Locate the cell with the specified text and output its (X, Y) center coordinate. 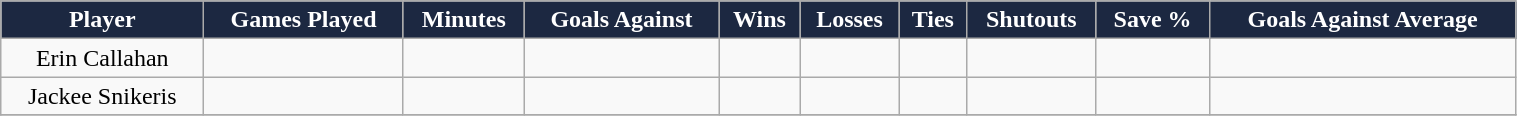
Save % (1152, 20)
Wins (760, 20)
Ties (933, 20)
Losses (850, 20)
Games Played (304, 20)
Goals Against (622, 20)
Jackee Snikeris (102, 96)
Erin Callahan (102, 58)
Shutouts (1032, 20)
Goals Against Average (1362, 20)
Minutes (464, 20)
Player (102, 20)
